Capture the cell that displays the provided text and extract its [x, y] central coordinate. 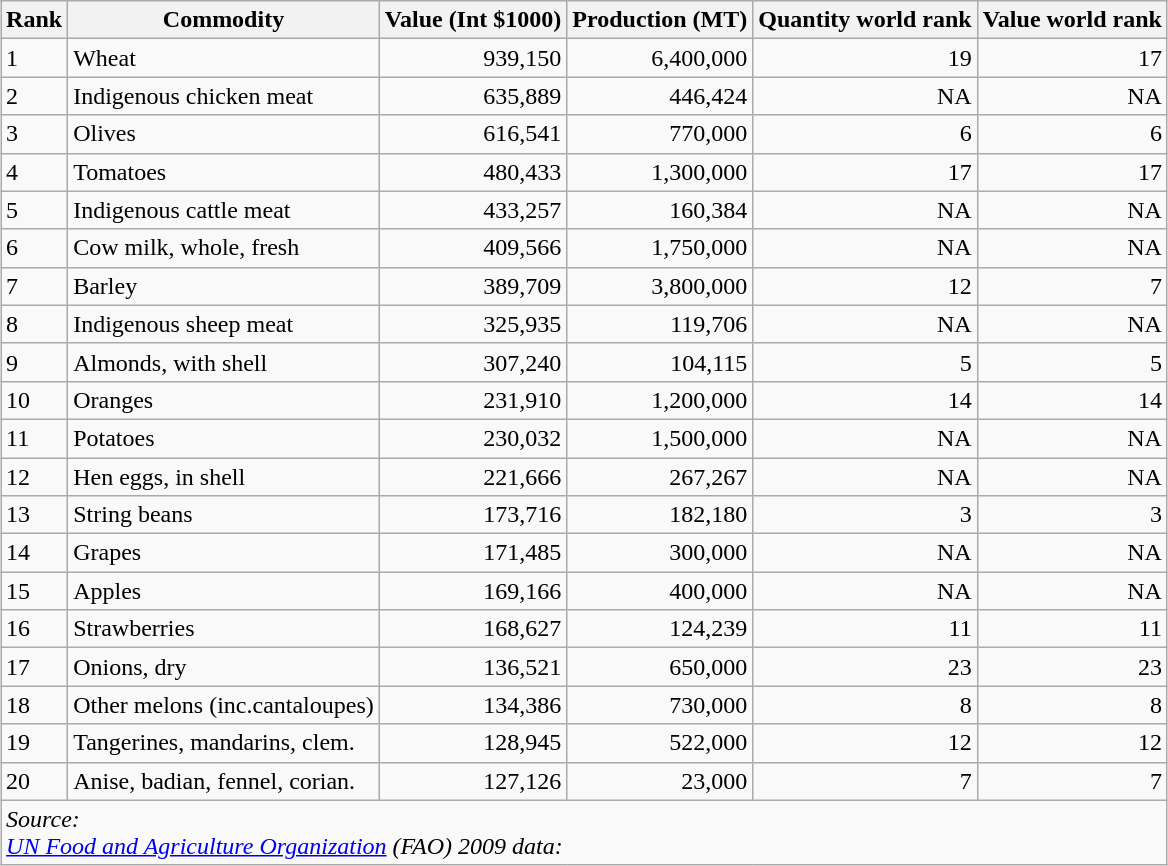
Other melons (inc.cantaloupes) [224, 705]
1,750,000 [660, 248]
433,257 [473, 210]
Indigenous sheep meat [224, 324]
Tangerines, mandarins, clem. [224, 743]
Anise, badian, fennel, corian. [224, 781]
730,000 [660, 705]
389,709 [473, 286]
1,500,000 [660, 438]
6,400,000 [660, 58]
230,032 [473, 438]
Quantity world rank [865, 20]
Value world rank [1072, 20]
160,384 [660, 210]
307,240 [473, 362]
127,126 [473, 781]
Almonds, with shell [224, 362]
Cow milk, whole, fresh [224, 248]
Barley [224, 286]
23,000 [660, 781]
Indigenous chicken meat [224, 96]
Grapes [224, 553]
1,200,000 [660, 400]
300,000 [660, 553]
Production (MT) [660, 20]
2 [34, 96]
Source: UN Food and Agriculture Organization (FAO) 2009 data: [584, 832]
16 [34, 629]
3,800,000 [660, 286]
939,150 [473, 58]
104,115 [660, 362]
221,666 [473, 477]
Oranges [224, 400]
18 [34, 705]
4 [34, 172]
124,239 [660, 629]
Olives [224, 134]
409,566 [473, 248]
15 [34, 591]
169,166 [473, 591]
325,935 [473, 324]
136,521 [473, 667]
168,627 [473, 629]
119,706 [660, 324]
Tomatoes [224, 172]
13 [34, 515]
1,300,000 [660, 172]
Apples [224, 591]
134,386 [473, 705]
173,716 [473, 515]
231,910 [473, 400]
9 [34, 362]
616,541 [473, 134]
522,000 [660, 743]
1 [34, 58]
Rank [34, 20]
446,424 [660, 96]
10 [34, 400]
635,889 [473, 96]
Commodity [224, 20]
267,267 [660, 477]
Potatoes [224, 438]
Strawberries [224, 629]
Hen eggs, in shell [224, 477]
480,433 [473, 172]
770,000 [660, 134]
Onions, dry [224, 667]
Value (Int $1000) [473, 20]
128,945 [473, 743]
20 [34, 781]
650,000 [660, 667]
182,180 [660, 515]
171,485 [473, 553]
Indigenous cattle meat [224, 210]
400,000 [660, 591]
String beans [224, 515]
Wheat [224, 58]
